Scan for the cell matching the given text and deliver its [X, Y] coordinate at center. 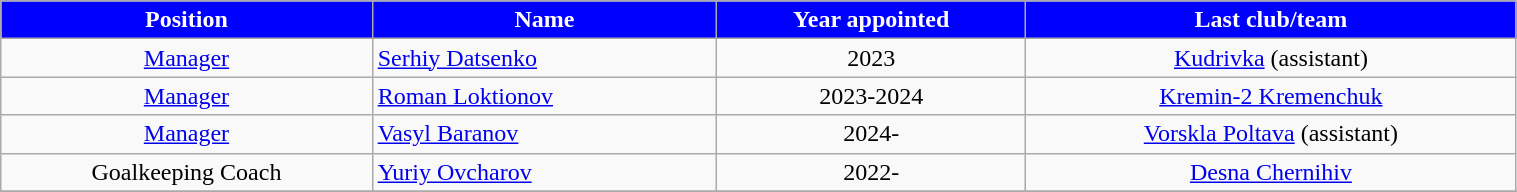
Vorskla Poltava (assistant) [1271, 134]
Kudrivka (assistant) [1271, 58]
Name [544, 20]
Year appointed [872, 20]
Position [186, 20]
2024- [872, 134]
2023-2024 [872, 96]
Roman Loktionov [544, 96]
Serhiy Datsenko [544, 58]
2022- [872, 172]
Vasyl Baranov [544, 134]
Goalkeeping Coach [186, 172]
Kremin-2 Kremenchuk [1271, 96]
Desna Chernihiv [1271, 172]
2023 [872, 58]
Last club/team [1271, 20]
Yuriy Ovcharov [544, 172]
